Return the (x, y) coordinate for the center point of the cell that contains the specified text.  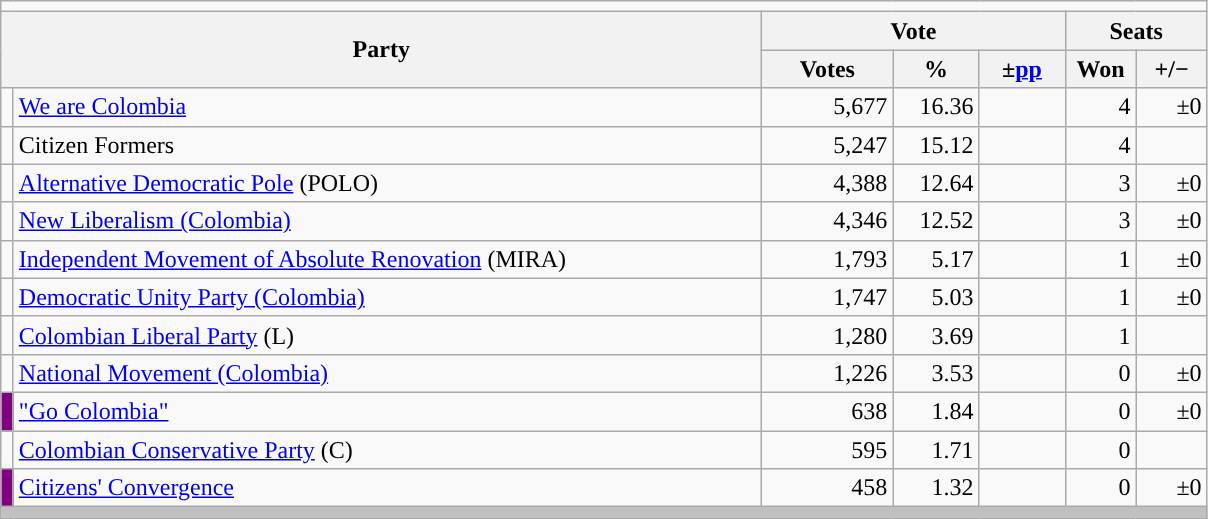
1,280 (828, 335)
5.03 (936, 297)
Party (382, 50)
1,747 (828, 297)
Seats (1136, 31)
New Liberalism (Colombia) (387, 221)
458 (828, 488)
Colombian Conservative Party (C) (387, 449)
3.69 (936, 335)
Colombian Liberal Party (L) (387, 335)
5.17 (936, 259)
Votes (828, 69)
5,677 (828, 107)
1.32 (936, 488)
1,226 (828, 373)
16.36 (936, 107)
Democratic Unity Party (Colombia) (387, 297)
Citizens' Convergence (387, 488)
Independent Movement of Absolute Renovation (MIRA) (387, 259)
1,793 (828, 259)
±pp (1022, 69)
12.52 (936, 221)
% (936, 69)
We are Colombia (387, 107)
638 (828, 411)
Vote (914, 31)
Alternative Democratic Pole (POLO) (387, 183)
4,388 (828, 183)
1.84 (936, 411)
"Go Colombia" (387, 411)
+/− (1172, 69)
595 (828, 449)
1.71 (936, 449)
Won (1100, 69)
National Movement (Colombia) (387, 373)
4,346 (828, 221)
5,247 (828, 145)
15.12 (936, 145)
12.64 (936, 183)
3.53 (936, 373)
Citizen Formers (387, 145)
